Provide the [X, Y] coordinate of the cell's center where the given text is located.  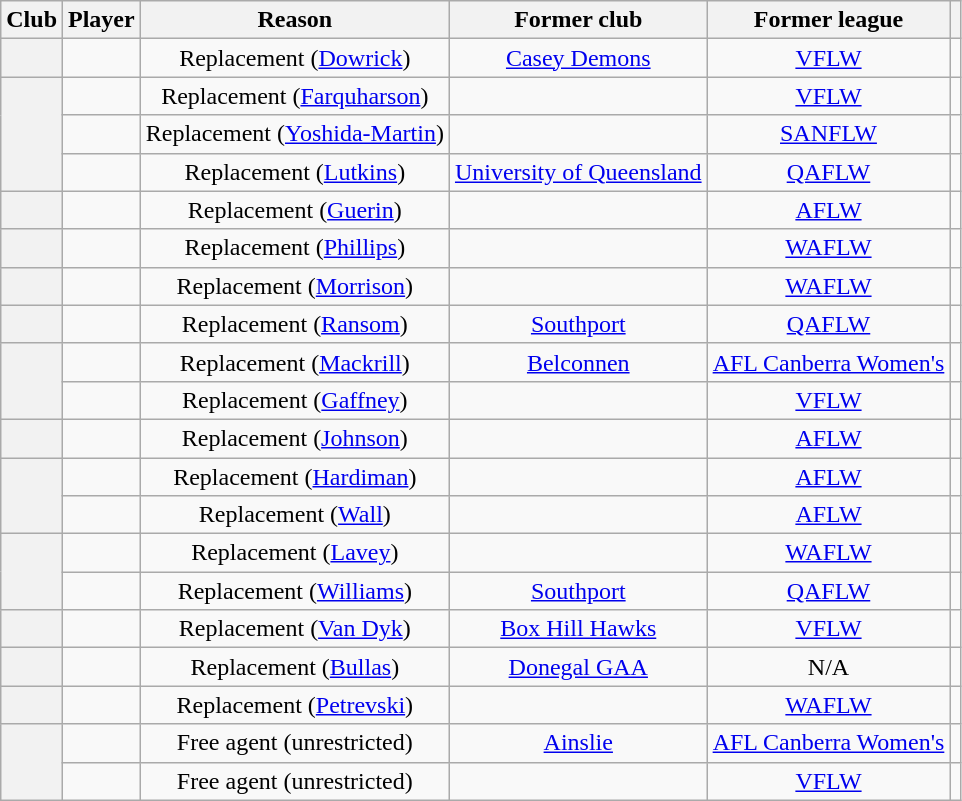
Replacement (Farquharson) [294, 96]
Replacement (Petrevski) [294, 705]
Box Hill Hawks [578, 629]
Former league [828, 20]
Replacement (Guerin) [294, 210]
Replacement (Ransom) [294, 324]
Belconnen [578, 362]
Replacement (Johnson) [294, 438]
Casey Demons [578, 58]
Replacement (Lutkins) [294, 172]
Replacement (Wall) [294, 515]
Replacement (Morrison) [294, 286]
Replacement (Van Dyk) [294, 629]
SANFLW [828, 134]
Player [102, 20]
Replacement (Mackrill) [294, 362]
Replacement (Williams) [294, 591]
Replacement (Hardiman) [294, 477]
Former club [578, 20]
Replacement (Phillips) [294, 248]
Replacement (Yoshida-Martin) [294, 134]
Replacement (Bullas) [294, 667]
Replacement (Lavey) [294, 553]
University of Queensland [578, 172]
Replacement (Gaffney) [294, 400]
N/A [828, 667]
Donegal GAA [578, 667]
Ainslie [578, 743]
Replacement (Dowrick) [294, 58]
Reason [294, 20]
Club [32, 20]
